Detect which cell encompasses the target text, then output its [x, y] center coordinate. 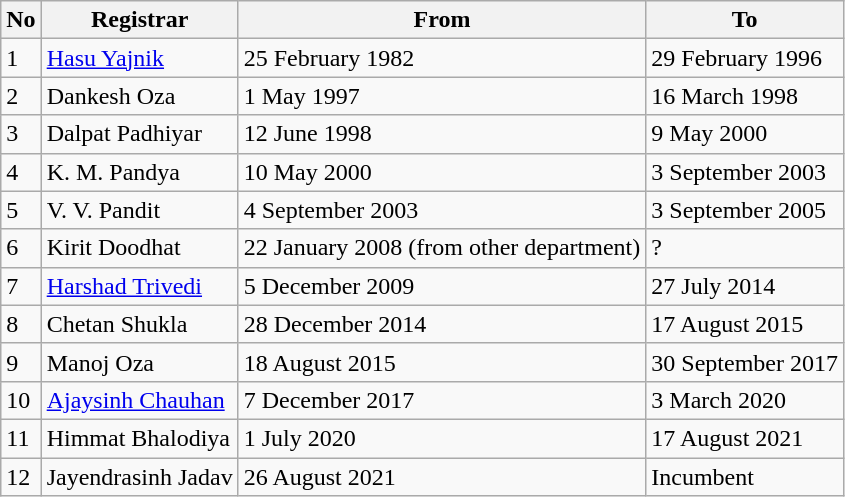
11 [21, 438]
4 September 2003 [442, 210]
16 March 1998 [745, 96]
3 March 2020 [745, 400]
18 August 2015 [442, 362]
Hasu Yajnik [140, 58]
7 December 2017 [442, 400]
27 July 2014 [745, 286]
Manoj Oza [140, 362]
10 [21, 400]
3 [21, 134]
3 September 2005 [745, 210]
1 July 2020 [442, 438]
To [745, 20]
6 [21, 248]
25 February 1982 [442, 58]
? [745, 248]
Jayendrasinh Jadav [140, 477]
8 [21, 324]
1 [21, 58]
From [442, 20]
No [21, 20]
10 May 2000 [442, 172]
3 September 2003 [745, 172]
V. V. Pandit [140, 210]
12 [21, 477]
17 August 2015 [745, 324]
5 [21, 210]
Ajaysinh Chauhan [140, 400]
7 [21, 286]
Incumbent [745, 477]
Dalpat Padhiyar [140, 134]
Dankesh Oza [140, 96]
Kirit Doodhat [140, 248]
9 [21, 362]
Himmat Bhalodiya [140, 438]
26 August 2021 [442, 477]
29 February 1996 [745, 58]
1 May 1997 [442, 96]
17 August 2021 [745, 438]
30 September 2017 [745, 362]
22 January 2008 (from other department) [442, 248]
9 May 2000 [745, 134]
2 [21, 96]
12 June 1998 [442, 134]
Harshad Trivedi [140, 286]
K. M. Pandya [140, 172]
Chetan Shukla [140, 324]
Registrar [140, 20]
28 December 2014 [442, 324]
4 [21, 172]
5 December 2009 [442, 286]
